Find where the given text appears and provide that cell's center as [x, y] coordinate. 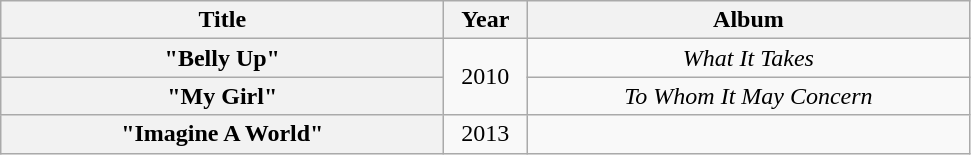
Year [486, 20]
"My Girl" [222, 96]
2010 [486, 77]
"Imagine A World" [222, 134]
Album [748, 20]
Title [222, 20]
What It Takes [748, 58]
2013 [486, 134]
"Belly Up" [222, 58]
To Whom It May Concern [748, 96]
